Identify which cell holds the provided text, then report its [x, y] central coordinate. 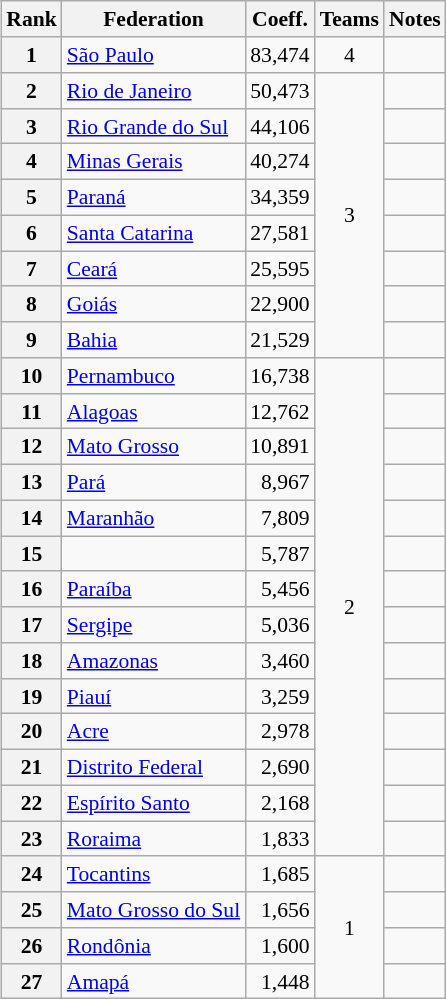
9 [32, 340]
22 [32, 803]
Pernambuco [154, 376]
21 [32, 767]
10 [32, 376]
Rio de Janeiro [154, 91]
1,600 [280, 946]
27 [32, 981]
Paraná [154, 197]
Notes [415, 19]
27,581 [280, 233]
Teams [350, 19]
26 [32, 946]
16,738 [280, 376]
Amapá [154, 981]
14 [32, 518]
Rank [32, 19]
15 [32, 554]
Coeff. [280, 19]
Distrito Federal [154, 767]
Goiás [154, 304]
1,656 [280, 910]
Paraíba [154, 589]
17 [32, 625]
83,474 [280, 55]
Maranhão [154, 518]
2,168 [280, 803]
Santa Catarina [154, 233]
5,787 [280, 554]
20 [32, 732]
7,809 [280, 518]
24 [32, 874]
Rondônia [154, 946]
5,036 [280, 625]
10,891 [280, 447]
3,460 [280, 661]
50,473 [280, 91]
Acre [154, 732]
São Paulo [154, 55]
12 [32, 447]
8,967 [280, 482]
1,685 [280, 874]
Minas Gerais [154, 162]
23 [32, 839]
Sergipe [154, 625]
34,359 [280, 197]
Rio Grande do Sul [154, 126]
3,259 [280, 696]
Federation [154, 19]
25 [32, 910]
Amazonas [154, 661]
Mato Grosso [154, 447]
13 [32, 482]
5 [32, 197]
8 [32, 304]
12,762 [280, 411]
1,448 [280, 981]
21,529 [280, 340]
Mato Grosso do Sul [154, 910]
5,456 [280, 589]
6 [32, 233]
11 [32, 411]
2,978 [280, 732]
16 [32, 589]
7 [32, 269]
Ceará [154, 269]
18 [32, 661]
44,106 [280, 126]
Pará [154, 482]
2,690 [280, 767]
Roraima [154, 839]
Espírito Santo [154, 803]
22,900 [280, 304]
Bahia [154, 340]
19 [32, 696]
Piauí [154, 696]
Tocantins [154, 874]
Alagoas [154, 411]
25,595 [280, 269]
40,274 [280, 162]
1,833 [280, 839]
